Provide the (x, y) coordinate of the cell's center where the given text is located.  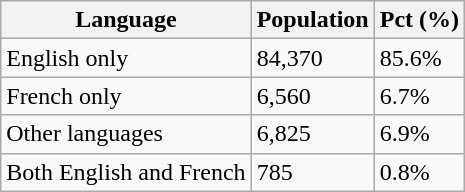
Pct (%) (419, 20)
6,560 (312, 96)
French only (126, 96)
Population (312, 20)
785 (312, 172)
6.9% (419, 134)
84,370 (312, 58)
Language (126, 20)
0.8% (419, 172)
85.6% (419, 58)
6,825 (312, 134)
6.7% (419, 96)
Other languages (126, 134)
Both English and French (126, 172)
English only (126, 58)
